Return [X, Y] of the center of cell containing provided text 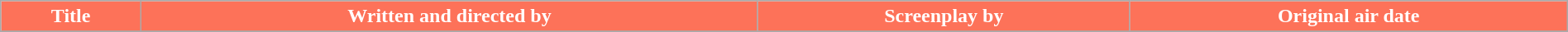
Screenplay by [944, 16]
Title [71, 16]
Original air date [1348, 16]
Written and directed by [450, 16]
